Identify which cell holds the provided text, then report its [x, y] central coordinate. 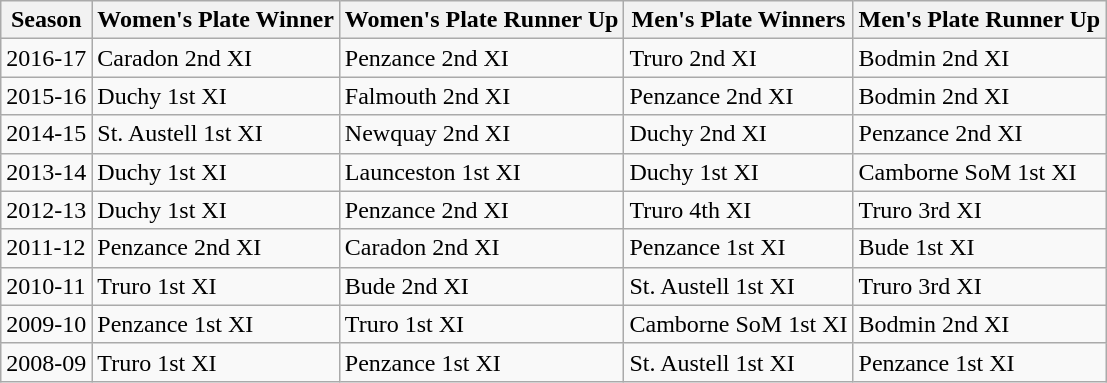
Duchy 2nd XI [738, 134]
Women's Plate Runner Up [482, 20]
2015-16 [46, 96]
Launceston 1st XI [482, 172]
2012-13 [46, 210]
Season [46, 20]
Bude 2nd XI [482, 286]
Women's Plate Winner [216, 20]
2014-15 [46, 134]
2016-17 [46, 58]
2010-11 [46, 286]
Newquay 2nd XI [482, 134]
2013-14 [46, 172]
2011-12 [46, 248]
Bude 1st XI [980, 248]
Falmouth 2nd XI [482, 96]
Truro 4th XI [738, 210]
2009-10 [46, 324]
Men's Plate Winners [738, 20]
2008-09 [46, 362]
Truro 2nd XI [738, 58]
Men's Plate Runner Up [980, 20]
